Provide the (x, y) coordinate of the cell's center where the given text is located.  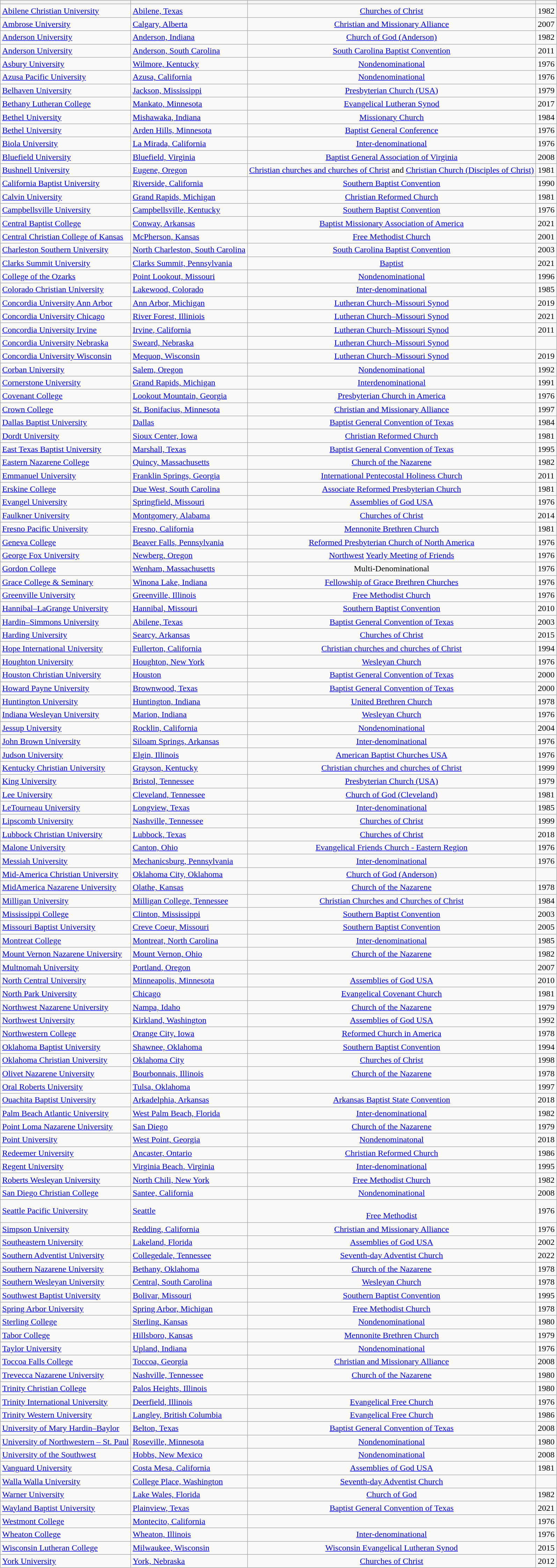
Central, South Carolina (189, 1282)
Baptist (391, 263)
Judson University (66, 755)
Ann Arbor, Michigan (189, 303)
Beaver Falls, Pennsylvania (189, 542)
Clinton, Mississippi (189, 914)
Wheaton College (66, 1534)
Evangelical Lutheran Synod (391, 104)
Montreat, North Carolina (189, 941)
Kirkland, Washington (189, 1020)
Winona Lake, Indiana (189, 582)
Mishawaka, Indiana (189, 117)
Olathe, Kansas (189, 887)
Grayson, Kentucky (189, 768)
Southern Adventist University (66, 1256)
Brownwood, Texas (189, 688)
Multnomah University (66, 967)
Northwestern College (66, 1034)
Wheaton, Illinois (189, 1534)
Eugene, Oregon (189, 170)
Azusa, California (189, 77)
Minneapolis, Minnesota (189, 980)
North Charleston, South Carolina (189, 250)
Presbyterian Church in America (391, 396)
Rocklin, California (189, 728)
Hannibal–LaGrange University (66, 609)
Point University (66, 1140)
College of the Ozarks (66, 276)
George Fox University (66, 555)
Evangel University (66, 502)
Reformed Presbyterian Church of North America (391, 542)
Grace College & Seminary (66, 582)
Arkansas Baptist State Convention (391, 1100)
York University (66, 1561)
Regent University (66, 1166)
North Park University (66, 994)
Sweard, Nebraska (189, 343)
Clarks Summit University (66, 263)
Tulsa, Oklahoma (189, 1087)
Emmanuel University (66, 476)
Sterling, Kansas (189, 1322)
Ouachita Baptist University (66, 1100)
Tabor College (66, 1335)
San Diego Christian College (66, 1193)
Upland, Indiana (189, 1348)
Wisconsin Lutheran College (66, 1548)
La Mirada, California (189, 143)
Spring Arbor University (66, 1309)
Messiah University (66, 861)
Roberts Wesleyan University (66, 1180)
Houghton, New York (189, 662)
Costa Mesa, California (189, 1468)
2017 (546, 104)
Campbellsville, Kentucky (189, 210)
International Pentecostal Holiness Church (391, 476)
Seattle (189, 1211)
Erskine College (66, 489)
Portland, Oregon (189, 967)
Quincy, Massachusetts (189, 462)
Northwest University (66, 1020)
St. Bonifacius, Minnesota (189, 409)
Church of God (391, 1495)
Wenham, Massachusetts (189, 569)
Huntington, Indiana (189, 701)
Southern Nazarene University (66, 1269)
Harding University (66, 635)
Siloam Springs, Arkansas (189, 741)
Anderson, South Carolina (189, 51)
East Texas Baptist University (66, 449)
Toccoa, Georgia (189, 1362)
Canton, Ohio (189, 848)
Palm Beach Atlantic University (66, 1113)
Dordt University (66, 436)
Baptist General Association of Virginia (391, 157)
Concordia University Wisconsin (66, 356)
Free Methodist (391, 1211)
Walla Walla University (66, 1481)
Covenant College (66, 396)
Fresno, California (189, 529)
Crown College (66, 409)
Milligan College, Tennessee (189, 901)
1998 (546, 1060)
Eastern Nazarene College (66, 462)
Ancaster, Ontario (189, 1153)
Mount Vernon Nazarene University (66, 954)
Hobbs, New Mexico (189, 1455)
Houston (189, 675)
2002 (546, 1242)
Bourbonnais, Illinois (189, 1073)
Greenville University (66, 595)
John Brown University (66, 741)
1991 (546, 383)
Associate Reformed Presbyterian Church (391, 489)
Clarks Summit, Pennsylvania (189, 263)
United Brethren Church (391, 701)
Cleveland, Tennessee (189, 795)
2022 (546, 1256)
Colorado Christian University (66, 290)
Belton, Texas (189, 1428)
Abilene Christian University (66, 11)
Campbellsville University (66, 210)
Fellowship of Grace Brethren Churches (391, 582)
Charleston Southern University (66, 250)
Oklahoma Christian University (66, 1060)
Palos Heights, Illinois (189, 1388)
Arkadelphia, Arkansas (189, 1100)
Spring Arbor, Michigan (189, 1309)
Santee, California (189, 1193)
River Forest, Illiniois (189, 316)
Franklin Springs, Georgia (189, 476)
Concordia University Nebraska (66, 343)
Oklahoma City, Oklahoma (189, 874)
West Palm Beach, Florida (189, 1113)
Hardin–Simmons University (66, 622)
Southern Wesleyan University (66, 1282)
1990 (546, 184)
Houghton University (66, 662)
Interdenominational (391, 383)
Howard Payne University (66, 688)
Southwest Baptist University (66, 1295)
Evangelical Covenant Church (391, 994)
York, Nebraska (189, 1561)
Cornerstone University (66, 383)
McPherson, Kansas (189, 237)
Jackson, Mississippi (189, 90)
Wisconsin Evangelical Lutheran Synod (391, 1548)
University of Northwestern – St. Paul (66, 1442)
Fresno Pacific University (66, 529)
Bushnell University (66, 170)
Lookout Mountain, Georgia (189, 396)
Jessup University (66, 728)
Mount Vernon, Ohio (189, 954)
2012 (546, 1561)
Faulkner University (66, 515)
University of Mary Hardin–Baylor (66, 1428)
Trinity Christian College (66, 1388)
Lubbock, Texas (189, 834)
Huntington University (66, 701)
Trinity Western University (66, 1415)
Baptist General Conference (391, 130)
King University (66, 781)
MidAmerica Nazarene University (66, 887)
Sioux Center, Iowa (189, 436)
Calgary, Alberta (189, 24)
Simpson University (66, 1229)
2005 (546, 927)
Lipscomb University (66, 821)
Montreat College (66, 941)
Riverside, California (189, 184)
Due West, South Carolina (189, 489)
Indiana Wesleyan University (66, 715)
Anderson, Indiana (189, 37)
Southeastern University (66, 1242)
Sterling College (66, 1322)
Ambrose University (66, 24)
Montecito, California (189, 1521)
Mississippi College (66, 914)
Church of God (Cleveland) (391, 795)
Collegedale, Tennessee (189, 1256)
Marshall, Texas (189, 449)
Corban University (66, 370)
Lee University (66, 795)
Calvin University (66, 197)
University of the Southwest (66, 1455)
Redding, California (189, 1229)
Warner University (66, 1495)
Reformed Church in America (391, 1034)
Lakewood, Colorado (189, 290)
Malone University (66, 848)
Asbury University (66, 64)
Lakeland, Florida (189, 1242)
San Diego (189, 1127)
Hillsboro, Kansas (189, 1335)
Mid-America Christian University (66, 874)
Milligan University (66, 901)
Toccoa Falls College (66, 1362)
Springfield, Missouri (189, 502)
Dallas (189, 423)
Hannibal, Missouri (189, 609)
Concordia University Irvine (66, 329)
Geneva College (66, 542)
Azusa Pacific University (66, 77)
Concordia University Chicago (66, 316)
2014 (546, 515)
Dallas Baptist University (66, 423)
Redeemer University (66, 1153)
Salem, Oregon (189, 370)
Bolivar, Missouri (189, 1295)
Missionary Church (391, 117)
Northwest Nazarene University (66, 1007)
Westmont College (66, 1521)
Multi-Denominational (391, 569)
Central Baptist College (66, 223)
Baptist Missionary Association of America (391, 223)
Houston Christian University (66, 675)
Bethany Lutheran College (66, 104)
Searcy, Arkansas (189, 635)
Chicago (189, 994)
Oklahoma City (189, 1060)
North Central University (66, 980)
Biola University (66, 143)
Concordia University Ann Arbor (66, 303)
Conway, Arkansas (189, 223)
Milwaukee, Wisconsin (189, 1548)
California Baptist University (66, 184)
Bluefield, Virginia (189, 157)
Missouri Baptist University (66, 927)
Nondenominatonal (391, 1140)
Taylor University (66, 1348)
Point Lookout, Missouri (189, 276)
Belhaven University (66, 90)
College Place, Washington (189, 1481)
Langley, British Columbia (189, 1415)
Mankato, Minnesota (189, 104)
Trevecca Nazarene University (66, 1375)
Christian Churches and Churches of Christ (391, 901)
Lubbock Christian University (66, 834)
Greenville, Illinois (189, 595)
Arden Hills, Minnesota (189, 130)
Deerfield, Illinois (189, 1402)
Kentucky Christian University (66, 768)
Bluefield University (66, 157)
Montgomery, Alabama (189, 515)
Lake Wales, Florida (189, 1495)
Fullerton, California (189, 648)
Marion, Indiana (189, 715)
Plainview, Texas (189, 1508)
Longview, Texas (189, 808)
Trinity International University (66, 1402)
Mequon, Wisconsin (189, 356)
Northwest Yearly Meeting of Friends (391, 555)
Oral Roberts University (66, 1087)
Bethany, Oklahoma (189, 1269)
Olivet Nazarene University (66, 1073)
Oklahoma Baptist University (66, 1047)
Irvine, California (189, 329)
Creve Coeur, Missouri (189, 927)
North Chili, New York (189, 1180)
Elgin, Illinois (189, 755)
Point Loma Nazarene University (66, 1127)
Newberg, Oregon (189, 555)
LeTourneau University (66, 808)
Christian churches and churches of Christ and Christian Church (Disciples of Christ) (391, 170)
Nampa, Idaho (189, 1007)
Mechanicsburg, Pennsylvania (189, 861)
Central Christian College of Kansas (66, 237)
Bristol, Tennessee (189, 781)
Roseville, Minnesota (189, 1442)
1996 (546, 276)
2001 (546, 237)
West Point, Georgia (189, 1140)
Wayland Baptist University (66, 1508)
Vanguard University (66, 1468)
2004 (546, 728)
Evangelical Friends Church - Eastern Region (391, 848)
Shawnee, Oklahoma (189, 1047)
Hope International University (66, 648)
Orange City, Iowa (189, 1034)
Wilmore, Kentucky (189, 64)
American Baptist Churches USA (391, 755)
Seattle Pacific University (66, 1211)
Gordon College (66, 569)
Virginia Beach, Virginia (189, 1166)
